Extract the (x, y) coordinate from the center of the cell holding the provided text.  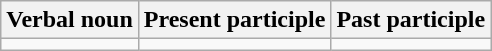
Verbal noun (70, 20)
Present participle (234, 20)
Past participle (411, 20)
